For the text-containing cell, return its midpoint in (X, Y) coordinate format. 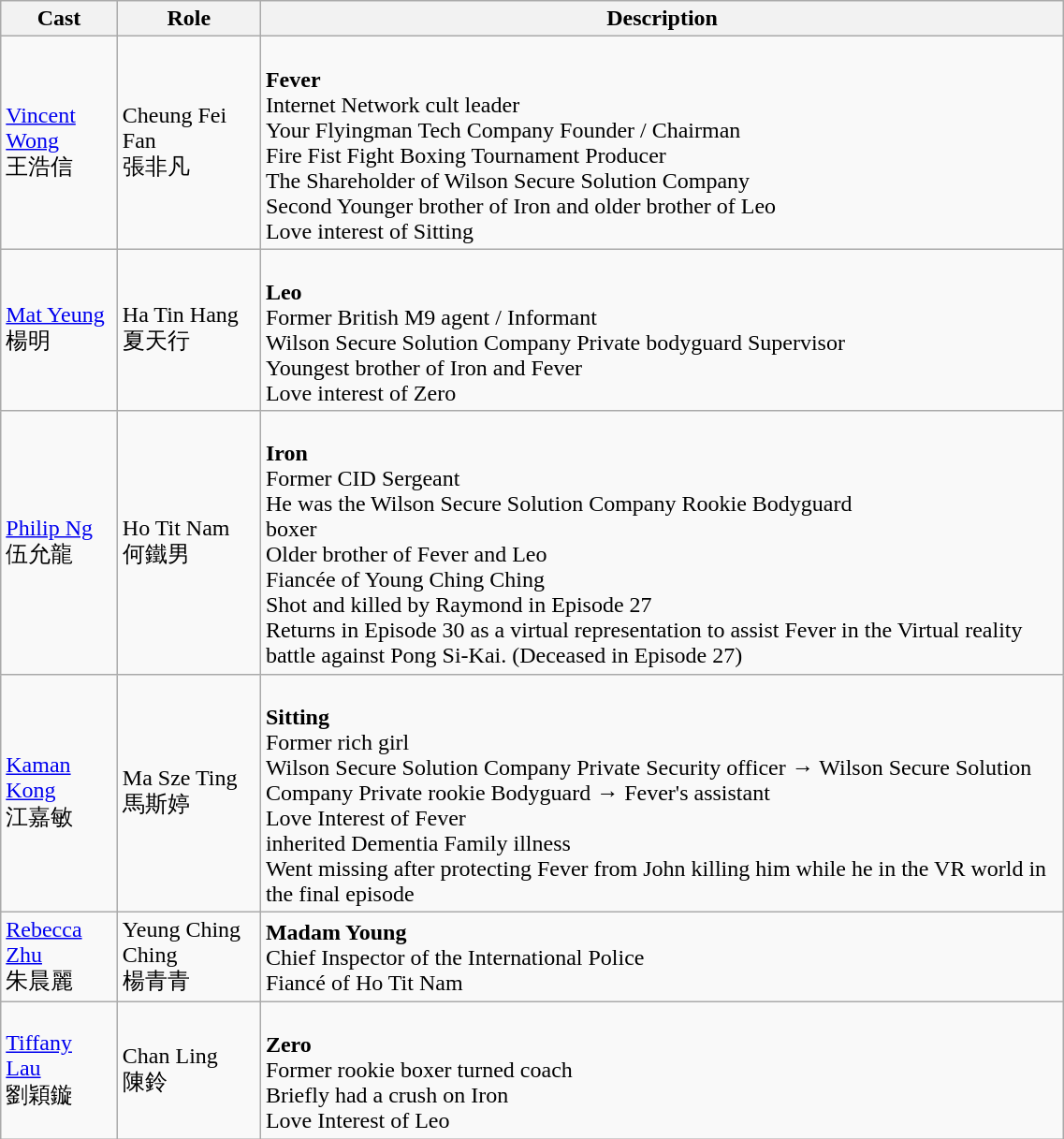
Chan Ling 陳鈴 (189, 1071)
Zero Former rookie boxer turned coach Briefly had a crush on Iron Love Interest of Leo (662, 1071)
Ha Tin Hang 夏天行 (189, 329)
Rebecca Zhu 朱晨麗 (60, 956)
Ma Sze Ting 馬斯婷 (189, 793)
Vincent Wong 王浩信 (60, 142)
Role (189, 19)
Yeung Ching Ching 楊青青 (189, 956)
Ho Tit Nam 何鐵男 (189, 543)
Madam Young Chief Inspector of the International Police Fiancé of Ho Tit Nam (662, 956)
Cast (60, 19)
Tiffany Lau 劉穎鏇 (60, 1071)
Philip Ng 伍允龍 (60, 543)
Cheung Fei Fan 張非凡 (189, 142)
Description (662, 19)
Mat Yeung 楊明 (60, 329)
Kaman Kong 江嘉敏 (60, 793)
